Locate the cell with the specified text and output its (x, y) center coordinate. 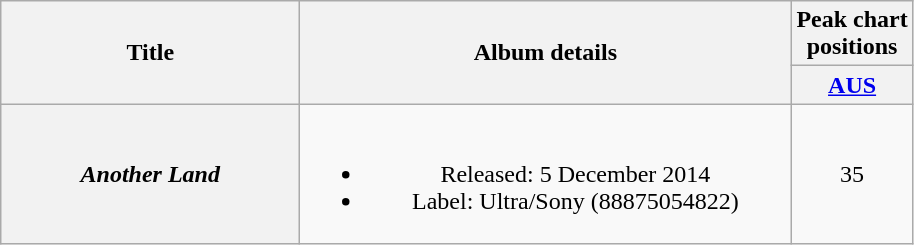
Title (150, 52)
AUS (852, 85)
Peak chartpositions (852, 34)
35 (852, 174)
Released: 5 December 2014Label: Ultra/Sony (88875054822) (546, 174)
Album details (546, 52)
Another Land (150, 174)
